Pinpoint the cell where the given text exists, returning its (X, Y) midpoint coordinate. 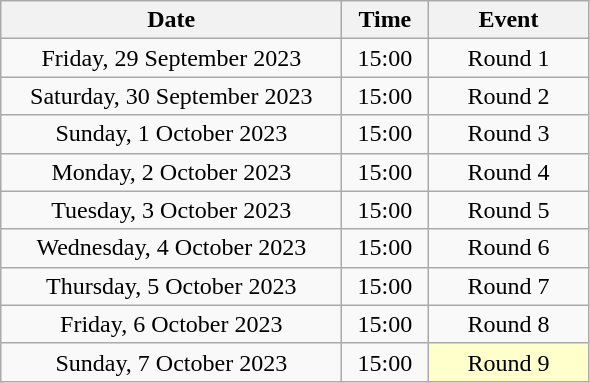
Friday, 29 September 2023 (172, 58)
Saturday, 30 September 2023 (172, 96)
Round 5 (508, 210)
Friday, 6 October 2023 (172, 324)
Sunday, 1 October 2023 (172, 134)
Round 6 (508, 248)
Date (172, 20)
Tuesday, 3 October 2023 (172, 210)
Thursday, 5 October 2023 (172, 286)
Round 2 (508, 96)
Event (508, 20)
Round 7 (508, 286)
Wednesday, 4 October 2023 (172, 248)
Monday, 2 October 2023 (172, 172)
Time (385, 20)
Round 1 (508, 58)
Round 9 (508, 362)
Round 3 (508, 134)
Sunday, 7 October 2023 (172, 362)
Round 8 (508, 324)
Round 4 (508, 172)
